From the cell containing the given text, extract its center point as (X, Y) coordinate. 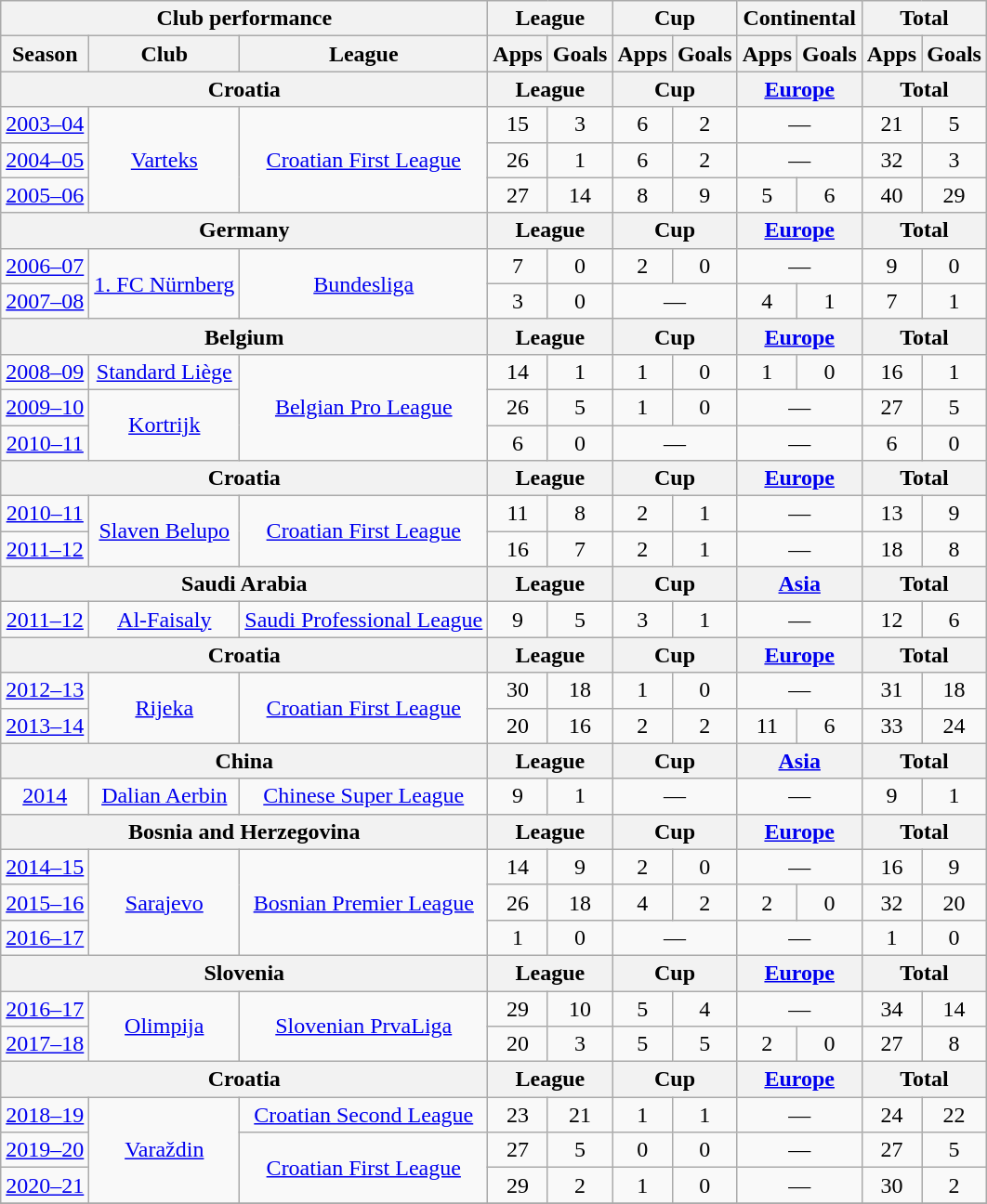
10 (580, 1008)
China (244, 761)
Belgium (244, 336)
Belgian Pro League (364, 407)
Continental (799, 19)
Croatian Second League (364, 1115)
Chinese Super League (364, 796)
2009–10 (45, 407)
2019–20 (45, 1150)
Club (164, 54)
Al-Faisaly (164, 620)
Varaždin (164, 1150)
Kortrijk (164, 425)
Standard Liège (164, 372)
Varteks (164, 160)
2015–16 (45, 902)
Saudi Arabia (244, 584)
1. FC Nürnberg (164, 283)
12 (891, 620)
31 (891, 690)
34 (891, 1008)
2008–09 (45, 372)
2003–04 (45, 124)
Saudi Professional League (364, 620)
Sarajevo (164, 902)
2007–08 (45, 301)
Season (45, 54)
Club performance (244, 19)
2014 (45, 796)
22 (954, 1115)
Bosnia and Herzegovina (244, 831)
40 (891, 195)
Germany (244, 230)
Bundesliga (364, 283)
Bosnian Premier League (364, 902)
Olimpija (164, 1026)
Rijeka (164, 708)
2017–18 (45, 1044)
13 (891, 514)
15 (518, 124)
2013–14 (45, 726)
2004–05 (45, 160)
Slovenia (244, 973)
Dalian Aerbin (164, 796)
Slovenian PrvaLiga (364, 1026)
2006–07 (45, 266)
2018–19 (45, 1115)
2014–15 (45, 867)
Slaven Belupo (164, 531)
33 (891, 726)
2012–13 (45, 690)
23 (518, 1115)
2005–06 (45, 195)
2020–21 (45, 1185)
